Locate the cell with the specified text and output its [x, y] center coordinate. 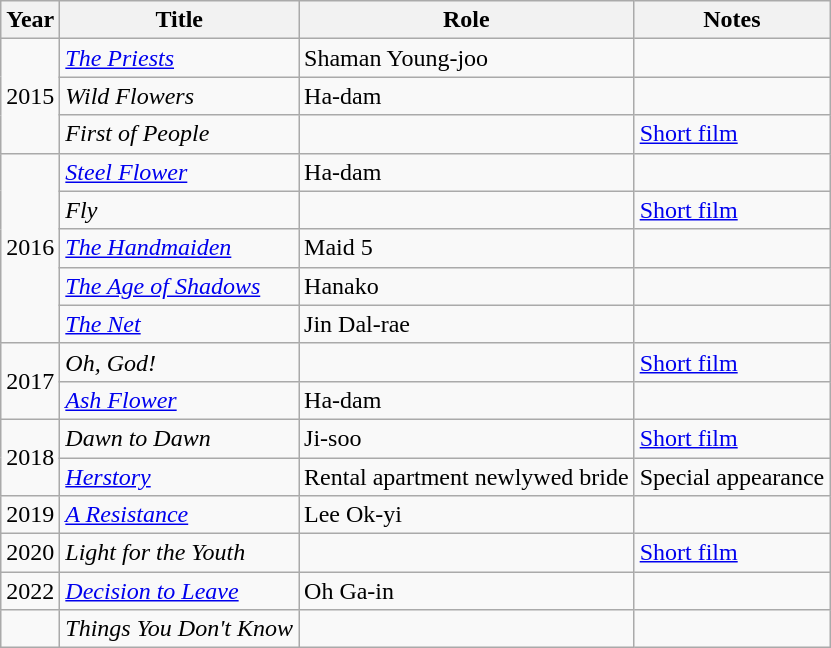
Title [180, 20]
The Priests [180, 58]
Herstory [180, 477]
Decision to Leave [180, 591]
The Handmaiden [180, 248]
Role [467, 20]
Fly [180, 210]
2016 [30, 248]
First of People [180, 134]
2017 [30, 381]
2015 [30, 96]
Light for the Youth [180, 553]
Rental apartment newlywed bride [467, 477]
The Age of Shadows [180, 286]
Things You Don't Know [180, 629]
Oh, God! [180, 362]
2020 [30, 553]
Jin Dal-rae [467, 324]
Wild Flowers [180, 96]
Notes [732, 20]
Oh Ga-in [467, 591]
Ash Flower [180, 400]
Year [30, 20]
2019 [30, 515]
2022 [30, 591]
A Resistance [180, 515]
Hanako [467, 286]
The Net [180, 324]
Special appearance [732, 477]
Ji-soo [467, 438]
Lee Ok-yi [467, 515]
2018 [30, 457]
Steel Flower [180, 172]
Maid 5 [467, 248]
Dawn to Dawn [180, 438]
Shaman Young-joo [467, 58]
